Search for the cell housing the specified text and yield its (x, y) center coordinate. 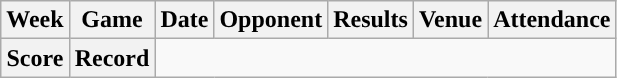
Results (371, 20)
Opponent (271, 20)
Week (35, 20)
Game (112, 20)
Score (35, 58)
Date (184, 20)
Record (112, 58)
Attendance (552, 20)
Venue (450, 20)
